Determine the (x, y) coordinate at the center of the cell enclosing the given text.  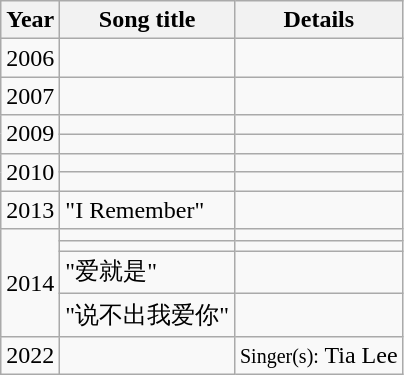
2006 (30, 58)
Song title (148, 20)
Singer(s): Tia Lee (318, 355)
2022 (30, 355)
2014 (30, 282)
2013 (30, 210)
2010 (30, 172)
"I Remember" (148, 210)
"爱就是" (148, 272)
2009 (30, 134)
"说不出我爱你" (148, 316)
Details (318, 20)
2007 (30, 96)
Year (30, 20)
